For the text-containing cell, return its midpoint in (X, Y) coordinate format. 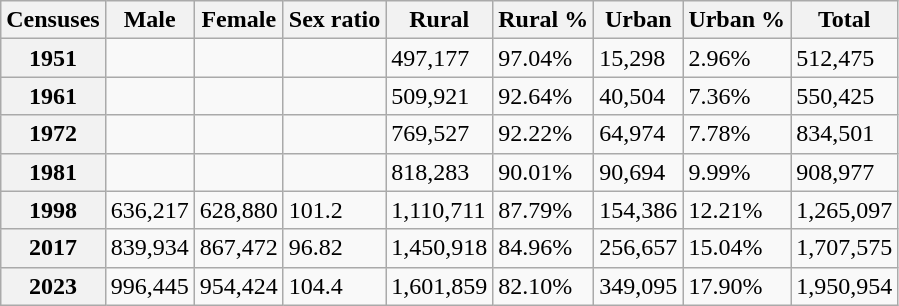
7.36% (737, 96)
Total (844, 20)
867,472 (238, 248)
818,283 (440, 172)
1,601,859 (440, 286)
509,921 (440, 96)
349,095 (638, 286)
Urban (638, 20)
1,950,954 (844, 286)
954,424 (238, 286)
2017 (53, 248)
82.10% (544, 286)
512,475 (844, 58)
Sex ratio (334, 20)
Rural (440, 20)
90,694 (638, 172)
1,707,575 (844, 248)
92.22% (544, 134)
97.04% (544, 58)
2023 (53, 286)
Urban % (737, 20)
769,527 (440, 134)
90.01% (544, 172)
1998 (53, 210)
1961 (53, 96)
1951 (53, 58)
996,445 (150, 286)
7.78% (737, 134)
154,386 (638, 210)
1972 (53, 134)
84.96% (544, 248)
9.99% (737, 172)
101.2 (334, 210)
636,217 (150, 210)
497,177 (440, 58)
839,934 (150, 248)
96.82 (334, 248)
15.04% (737, 248)
550,425 (844, 96)
1981 (53, 172)
87.79% (544, 210)
908,977 (844, 172)
1,265,097 (844, 210)
Male (150, 20)
Censuses (53, 20)
1,110,711 (440, 210)
628,880 (238, 210)
1,450,918 (440, 248)
2.96% (737, 58)
64,974 (638, 134)
Female (238, 20)
Rural % (544, 20)
834,501 (844, 134)
15,298 (638, 58)
92.64% (544, 96)
256,657 (638, 248)
40,504 (638, 96)
17.90% (737, 286)
104.4 (334, 286)
12.21% (737, 210)
